Find where the given text appears and provide that cell's center as (X, Y) coordinate. 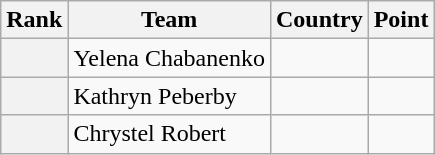
Chrystel Robert (170, 134)
Country (319, 20)
Team (170, 20)
Kathryn Peberby (170, 96)
Yelena Chabanenko (170, 58)
Point (401, 20)
Rank (34, 20)
